Provide the [x, y] coordinate of the cell's center where the given text is located.  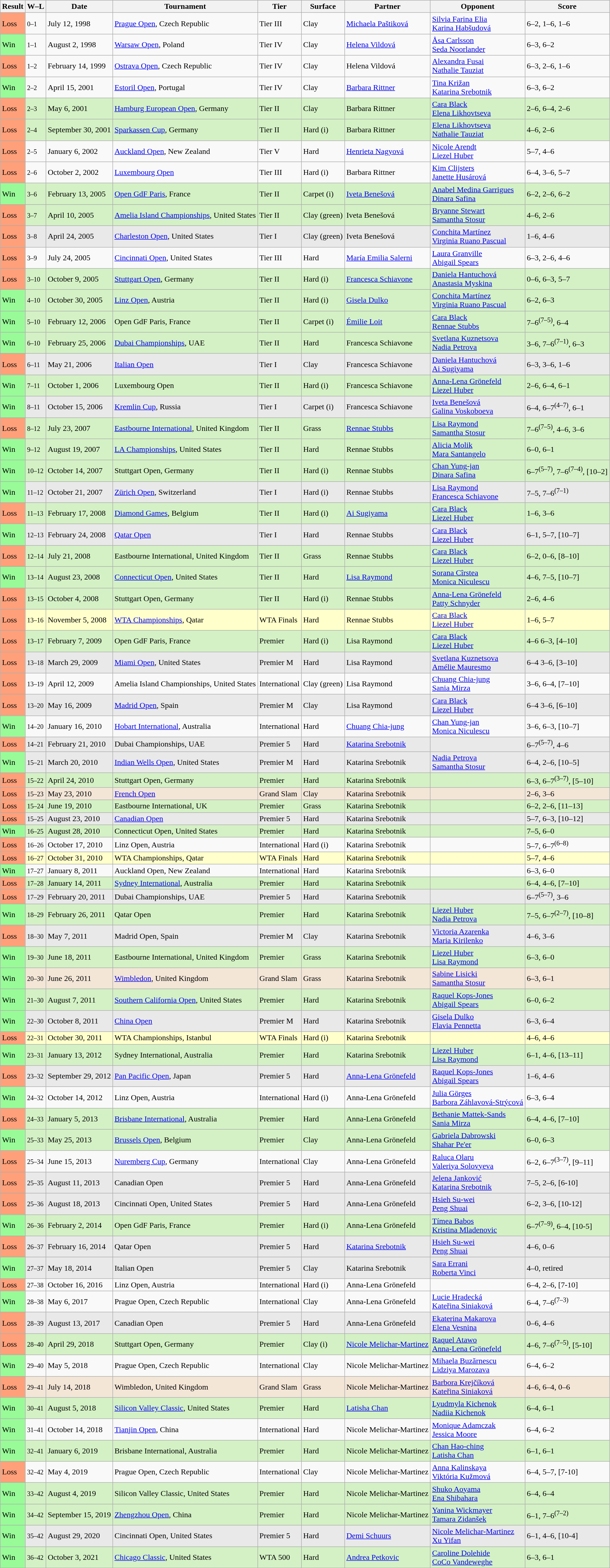
25–33 [35, 1140]
6–10 [35, 343]
18–30 [35, 936]
Latisha Chan [388, 1408]
19–30 [35, 957]
October 17, 2010 [79, 845]
17–28 [35, 883]
Sorana Cîrstea Monica Niculescu [478, 577]
French Open [185, 794]
6–4, 3–6, 5–7 [567, 172]
27–38 [35, 1285]
Zhengzhou Open, China [185, 1515]
6–3, 3–6, 1–6 [567, 364]
Nadia Petrova Samantha Stosur [478, 762]
28–39 [35, 1323]
16–27 [35, 858]
1–6, 5–7 [567, 620]
October 1, 2006 [79, 386]
11–12 [35, 492]
16–26 [35, 845]
July 24, 2005 [79, 257]
Michaela Paštiková [388, 24]
June 15, 2013 [79, 1161]
35–42 [35, 1536]
Anna Kalinskaya Viktória Kužmová [478, 1472]
October 4, 2008 [79, 599]
July 23, 2007 [79, 428]
October 30, 2005 [79, 301]
34–42 [35, 1515]
Kremlin Cup, Russia [185, 407]
Victoria Azarenka Maria Kirilenko [478, 936]
6–2, 0–6, [8–10] [567, 556]
7–6(7–5), 6–4 [567, 322]
7–6(7–5), 4–6, 3–6 [567, 428]
3–8 [35, 236]
María Emilia Salerni [388, 257]
24–33 [35, 1118]
6–0, 6–1 [567, 449]
October 2, 2002 [79, 172]
Sabine Lisicki Samantha Stosur [478, 978]
Nuremberg Cup, Germany [185, 1161]
4–6, 7–6(7–5), [5-10] [567, 1344]
6–7(5–7), 4–6 [567, 745]
Brussels Open, Belgium [185, 1140]
12–13 [35, 534]
7–11 [35, 386]
Tina Križan Katarina Srebotnik [478, 87]
6–4, 6–7(4–7), 6–1 [567, 407]
January 8, 2011 [79, 871]
January 14, 2011 [79, 883]
February 24, 2008 [79, 534]
3–10 [35, 279]
June 26, 2011 [79, 978]
21–30 [35, 1000]
9–12 [35, 449]
6–2, 6–3 [567, 301]
Ostrava Open, Czech Republic [185, 66]
May 6, 2017 [79, 1302]
August 19, 2007 [79, 449]
May 18, 2014 [79, 1268]
October 15, 2006 [79, 407]
4–6, 4–6 [567, 1038]
6–3, 2–6, 4–6 [567, 257]
LA Championships, United States [185, 449]
6–2, 2–6, [11–13] [567, 806]
4–6 6–3, [4–10] [567, 641]
Diamond Games, Belgium [185, 513]
6–1, 6–1 [567, 1450]
Åsa Carlsson Seda Noorlander [478, 45]
October 14, 2007 [79, 471]
6–4, 2–6, [10–5] [567, 762]
Tier V [279, 151]
Caroline Dolehide CoCo Vandeweghe [478, 1557]
6–2, 3–6, [10-12] [567, 1204]
0–1 [35, 24]
February 13, 2005 [79, 194]
Alexandra Fusai Nathalie Tauziat [478, 66]
32–42 [35, 1472]
Anabel Medina Garrigues Dinara Safina [478, 194]
7–5, 6–0 [567, 831]
6–1, 7–6(7–2) [567, 1515]
W–L [35, 7]
Henrieta Nagyová [388, 151]
WTA 500 [279, 1557]
October 30, 2011 [79, 1038]
6–4, 6–4 [567, 1493]
Chan Hao-ching Latisha Chan [478, 1450]
Elena Likhovtseva Nathalie Tauziat [478, 130]
Iveta Benešová Galina Voskoboeva [478, 407]
3–7 [35, 215]
12–14 [35, 556]
Liezel Huber Nadia Petrova [478, 915]
April 29, 2018 [79, 1344]
15–21 [35, 762]
Barbora Krejčíková Kateřina Siniaková [478, 1387]
Nicole Melichar-Martinez Xu Yifan [478, 1536]
Yanina Wickmayer Tamara Zidanšek [478, 1515]
15–23 [35, 794]
36–42 [35, 1557]
Clay (i) [323, 1344]
February 12, 2006 [79, 322]
29–41 [35, 1387]
6–7(5–7), 7–6(7–4), [10–2] [567, 471]
Svetlana Kuznetsova Nadia Petrova [478, 343]
Bethanie Mattek-Sands Sania Mirza [478, 1118]
Laura Granville Abigail Spears [478, 257]
6–0, 6–2 [567, 1000]
4–6, 6–4, 0–6 [567, 1387]
Estoril Open, Portugal [185, 87]
February 2, 2014 [79, 1225]
Lucie Hradecká Kateřina Siniaková [478, 1302]
August 2, 1998 [79, 45]
6–1, 4–6, [13–11] [567, 1055]
3–6 [35, 194]
1–6, 3–6 [567, 513]
February 14, 1999 [79, 66]
Émilie Loit [388, 322]
3–6, 6–4, [7–10] [567, 684]
February 7, 2009 [79, 641]
Tímea Babos Kristina Mladenovic [478, 1225]
25–34 [35, 1161]
0–6, 4–6 [567, 1323]
1–1 [35, 45]
2–5 [35, 151]
15–25 [35, 819]
Tier [279, 7]
13–20 [35, 705]
Raluca Olaru Valeriya Solovyeva [478, 1161]
Result [13, 7]
27–37 [35, 1268]
30–41 [35, 1408]
6–11 [35, 364]
23–32 [35, 1076]
January 6, 2019 [79, 1450]
26–37 [35, 1247]
Charleston Open, United States [185, 236]
2–6 [35, 172]
6–3, 6–7(3–7), [5–10] [567, 781]
6–4, 6–1 [567, 1408]
Partner [388, 7]
Gabriela Dabrowski Shahar Pe'er [478, 1140]
October 8, 2011 [79, 1021]
August 18, 2013 [79, 1204]
August 13, 2017 [79, 1323]
September 15, 2019 [79, 1515]
Chan Yung-jan Monica Niculescu [478, 726]
17–29 [35, 896]
31–41 [35, 1430]
May 25, 2013 [79, 1140]
Nicole Arendt Liezel Huber [478, 151]
6–7(5–7), 3–6 [567, 896]
10–12 [35, 471]
April 24, 2010 [79, 781]
Raquel Atawo Anna-Lena Grönefeld [478, 1344]
0–6, 6–3, 5–7 [567, 279]
13–16 [35, 620]
August 11, 2013 [79, 1183]
Hobart International, Australia [185, 726]
Pan Pacific Open, Japan [185, 1076]
1–2 [35, 66]
February 17, 2008 [79, 513]
4–6, 0–6 [567, 1247]
Miami Open, United States [185, 663]
January 6, 2002 [79, 151]
Score [567, 7]
May 5, 2018 [79, 1365]
Surface [323, 7]
6–1, 5–7, [10–7] [567, 534]
January 13, 2012 [79, 1055]
August 23, 2010 [79, 819]
February 26, 2011 [79, 915]
2–4 [35, 130]
Eastbourne International, UK [185, 806]
May 21, 2006 [79, 364]
5–10 [35, 322]
7–5, 6–7(2–7), [10–8] [567, 915]
6–4, 5–7, [7-10] [567, 1472]
August 4, 2019 [79, 1493]
3–6, 6–3, [10–7] [567, 726]
6–4, 7–6(7–3) [567, 1302]
Lisa Raymond Francesca Schiavone [478, 492]
Lisa Raymond Samantha Stosur [478, 428]
June 18, 2011 [79, 957]
Kim Clijsters Janette Husárová [478, 172]
5–7, 6–3, [10–12] [567, 819]
6–2, 2–6, 6–2 [567, 194]
Chan Yung-jan Dinara Safina [478, 471]
2–6, 3–6 [567, 794]
Shuko Aoyama Ena Shibahara [478, 1493]
October 9, 2005 [79, 279]
July 14, 2018 [79, 1387]
23–31 [35, 1055]
Jelena Janković Katarina Srebotnik [478, 1183]
Silvia Farina Elia Karina Habšudová [478, 24]
Ekaterina Makarova Elena Vesnina [478, 1323]
May 16, 2009 [79, 705]
22–30 [35, 1021]
6–4 3–6, [3–10] [567, 663]
Andrea Petkovic [388, 1557]
Daniela Hantuchová Ai Sugiyama [478, 364]
March 20, 2010 [79, 762]
September 30, 2001 [79, 130]
15–24 [35, 806]
17–27 [35, 871]
2–6, 6–4, 2–6 [567, 109]
28–38 [35, 1302]
4–10 [35, 301]
May 6, 2001 [79, 109]
13–15 [35, 599]
13–14 [35, 577]
Sparkassen Cup, Germany [185, 130]
2–6, 4–6 [567, 599]
October 14, 2012 [79, 1098]
8–12 [35, 428]
4–0, retired [567, 1268]
April 10, 2005 [79, 215]
7–5, 2–6, [6-10] [567, 1183]
2–2 [35, 87]
Southern California Open, United States [185, 1000]
July 12, 1998 [79, 24]
6–4 3–6, [6–10] [567, 705]
September 29, 2012 [79, 1076]
6–7(7–9), 6–4, [10-5] [567, 1225]
Mihaela Buzărnescu Lidziya Marozava [478, 1365]
28–40 [35, 1344]
Julia Görges Barbora Záhlavová-Strýcová [478, 1098]
5–7, 6–7(6–8) [567, 845]
Daniela Hantuchová Anastasia Myskina [478, 279]
Chuang Chia-jung Sania Mirza [478, 684]
2–3 [35, 109]
20–30 [35, 978]
October 16, 2016 [79, 1285]
7–5, 7–6(7–1) [567, 492]
February 21, 2010 [79, 745]
25–35 [35, 1183]
18–29 [35, 915]
August 5, 2018 [79, 1408]
3–9 [35, 257]
29–40 [35, 1365]
July 21, 2008 [79, 556]
August 23, 2008 [79, 577]
15–22 [35, 781]
April 12, 2009 [79, 684]
Alicia Molik Mara Santangelo [478, 449]
24–32 [35, 1098]
Anna-Lena Grönefeld Liezel Huber [478, 386]
Ai Sugiyama [388, 513]
4–6, 7–5, [10–7] [567, 577]
Anna-Lena Grönefeld Patty Schnyder [478, 599]
August 29, 2020 [79, 1536]
October 31, 2010 [79, 858]
February 25, 2006 [79, 343]
3–6, 7–6(7–1), 6–3 [567, 343]
Date [79, 7]
Opponent [478, 7]
February 20, 2011 [79, 896]
August 28, 2010 [79, 831]
16–25 [35, 831]
March 29, 2009 [79, 663]
22–31 [35, 1038]
6–2, 1–6, 1–6 [567, 24]
October 21, 2007 [79, 492]
January 5, 2013 [79, 1118]
6–0, 6–3 [567, 1140]
14–21 [35, 745]
13–18 [35, 663]
Monique Adamczak Jessica Moore [478, 1430]
Svetlana Kuznetsova Amélie Mauresmo [478, 663]
Cara Black Rennae Stubbs [478, 322]
25–36 [35, 1204]
Tianjin Open, China [185, 1430]
Gisela Dulko [388, 301]
14–20 [35, 726]
6–3, 2–6, 1–6 [567, 66]
October 14, 2018 [79, 1430]
Gisela Dulko Flavia Pennetta [478, 1021]
Sara Errani Roberta Vinci [478, 1268]
11–13 [35, 513]
Zürich Open, Switzerland [185, 492]
November 5, 2008 [79, 620]
Cara Black Elena Likhovtseva [478, 109]
June 19, 2010 [79, 806]
6–2, 6–7(3–7), [9–11] [567, 1161]
Lyudmyla Kichenok Nadiia Kichenok [478, 1408]
August 7, 2011 [79, 1000]
China Open [185, 1021]
Demi Schuurs [388, 1536]
Chuang Chia-jung [388, 726]
Tournament [185, 7]
May 7, 2011 [79, 936]
April 24, 2005 [79, 236]
January 16, 2010 [79, 726]
Chicago Classic, United States [185, 1557]
Bryanne Stewart Samantha Stosur [478, 215]
6–4, 2–6, [7-10] [567, 1285]
6–1, 4–6, [10-4] [567, 1536]
4–6, 3–6 [567, 936]
Warsaw Open, Poland [185, 45]
Hamburg European Open, Germany [185, 109]
WTA Championships, Istanbul [185, 1038]
2–6, 6–4, 6–1 [567, 386]
April 15, 2001 [79, 87]
May 23, 2010 [79, 794]
13–17 [35, 641]
32–41 [35, 1450]
33–42 [35, 1493]
8–11 [35, 407]
26–36 [35, 1225]
October 3, 2021 [79, 1557]
Indian Wells Open, United States [185, 762]
February 16, 2014 [79, 1247]
May 4, 2019 [79, 1472]
13–19 [35, 684]
